Determine the (x, y) coordinate at the center of the cell enclosing the given text.  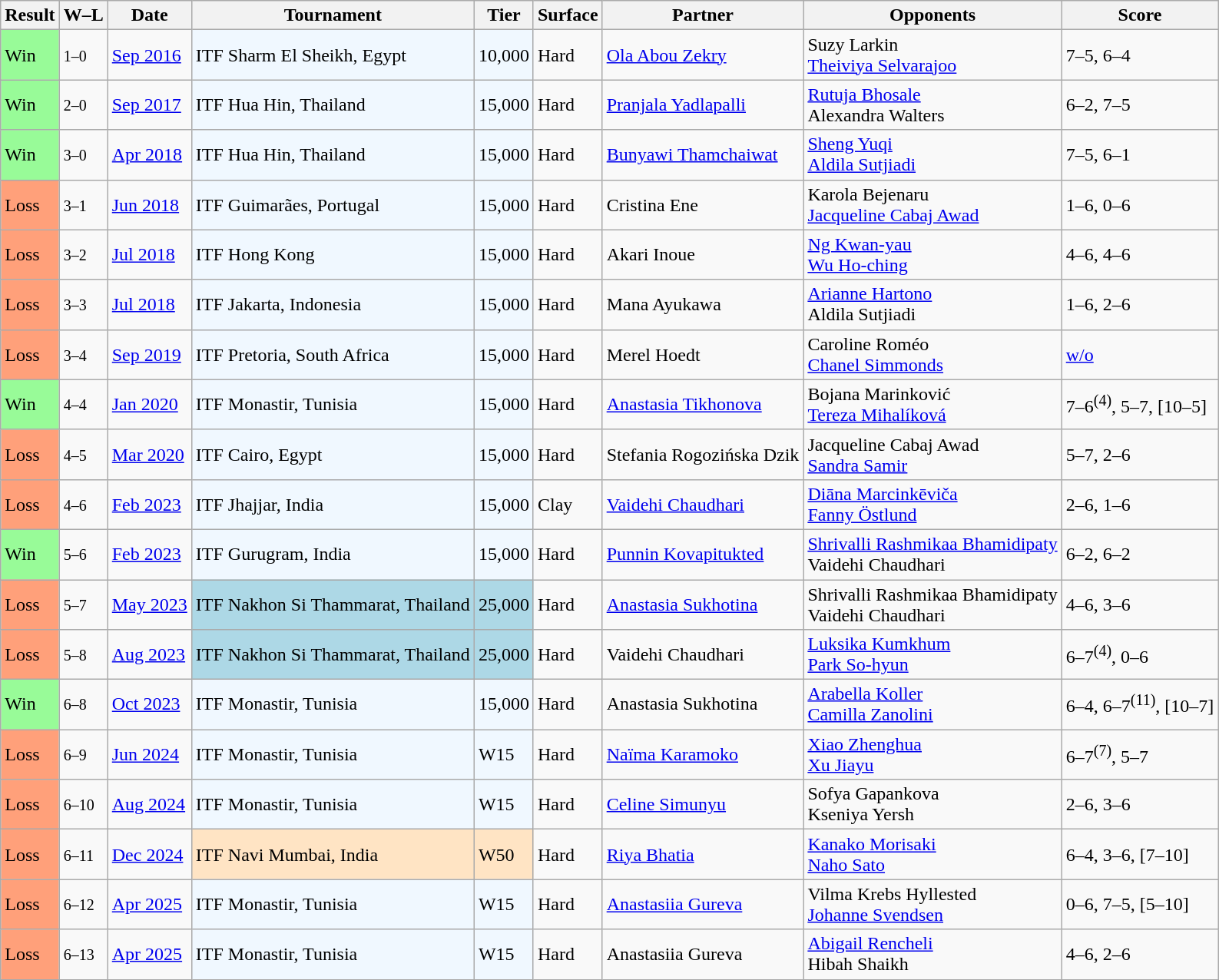
ITF Navi Mumbai, India (333, 854)
7–5, 6–1 (1140, 155)
3–0 (83, 155)
Score (1140, 15)
Result (30, 15)
2–0 (83, 104)
2–6, 1–6 (1140, 504)
Tournament (333, 15)
ITF Jakarta, Indonesia (333, 304)
Punnin Kovapitukted (703, 555)
Jun 2018 (149, 204)
Surface (568, 15)
6–13 (83, 954)
Sep 2017 (149, 104)
Diāna Marcinkēviča Fanny Östlund (932, 504)
6–9 (83, 754)
Karola Bejenaru Jacqueline Cabaj Awad (932, 204)
6–2, 6–2 (1140, 555)
Celine Simunyu (703, 805)
W–L (83, 15)
3–2 (83, 255)
Date (149, 15)
Aug 2024 (149, 805)
Suzy Larkin Theiviya Selvarajoo (932, 55)
Sofya Gapankova Kseniya Yersh (932, 805)
7–6(4), 5–7, [10–5] (1140, 404)
Ola Abou Zekry (703, 55)
1–6, 2–6 (1140, 304)
6–2, 7–5 (1140, 104)
5–8 (83, 654)
5–6 (83, 555)
ITF Pretoria, South Africa (333, 355)
Aug 2023 (149, 654)
4–4 (83, 404)
Opponents (932, 15)
Merel Hoedt (703, 355)
4–5 (83, 455)
6–10 (83, 805)
1–6, 0–6 (1140, 204)
4–6, 4–6 (1140, 255)
Partner (703, 15)
Abigail Rencheli Hibah Shaikh (932, 954)
Stefania Rogozińska Dzik (703, 455)
Riya Bhatia (703, 854)
6–8 (83, 705)
Ng Kwan-yau Wu Ho-ching (932, 255)
0–6, 7–5, [5–10] (1140, 905)
5–7, 2–6 (1140, 455)
Jan 2020 (149, 404)
Kanako Morisaki Naho Sato (932, 854)
5–7 (83, 604)
7–5, 6–4 (1140, 55)
ITF Jhajjar, India (333, 504)
Mar 2020 (149, 455)
ITF Guimarães, Portugal (333, 204)
Xiao Zhenghua Xu Jiayu (932, 754)
Cristina Ene (703, 204)
Naïma Karamoko (703, 754)
Sep 2016 (149, 55)
Jun 2024 (149, 754)
Apr 2018 (149, 155)
Vilma Krebs Hyllested Johanne Svendsen (932, 905)
4–6, 3–6 (1140, 604)
ITF Cairo, Egypt (333, 455)
Anastasia Tikhonova (703, 404)
Clay (568, 504)
6–7(4), 0–6 (1140, 654)
Arabella Koller Camilla Zanolini (932, 705)
w/o (1140, 355)
Arianne Hartono Aldila Sutjiadi (932, 304)
Sheng Yuqi Aldila Sutjiadi (932, 155)
ITF Sharm El Sheikh, Egypt (333, 55)
2–6, 3–6 (1140, 805)
4–6 (83, 504)
Tier (504, 15)
ITF Hong Kong (333, 255)
Sep 2019 (149, 355)
1–0 (83, 55)
3–3 (83, 304)
3–1 (83, 204)
Bojana Marinković Tereza Mihalíková (932, 404)
Mana Ayukawa (703, 304)
W50 (504, 854)
6–4, 6–7(11), [10–7] (1140, 705)
Luksika Kumkhum Park So-hyun (932, 654)
6–12 (83, 905)
May 2023 (149, 604)
Rutuja Bhosale Alexandra Walters (932, 104)
3–4 (83, 355)
Akari Inoue (703, 255)
Caroline Roméo Chanel Simmonds (932, 355)
6–7(7), 5–7 (1140, 754)
Pranjala Yadlapalli (703, 104)
Jacqueline Cabaj Awad Sandra Samir (932, 455)
6–4, 3–6, [7–10] (1140, 854)
Dec 2024 (149, 854)
4–6, 2–6 (1140, 954)
Bunyawi Thamchaiwat (703, 155)
Oct 2023 (149, 705)
ITF Gurugram, India (333, 555)
10,000 (504, 55)
6–11 (83, 854)
